Search for the cell housing the specified text and yield its (X, Y) center coordinate. 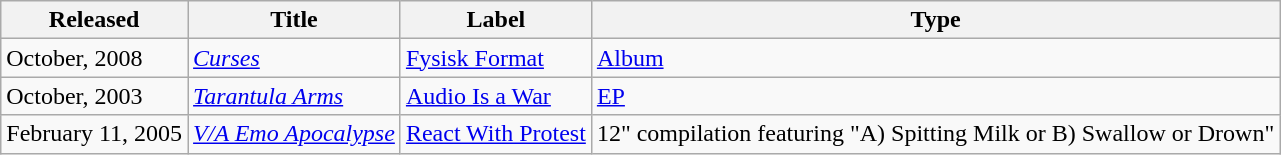
Title (294, 20)
Label (496, 20)
Curses (294, 58)
February 11, 2005 (94, 134)
Album (935, 58)
V/A Emo Apocalypse (294, 134)
EP (935, 96)
October, 2008 (94, 58)
12" compilation featuring "A) Spitting Milk or B) Swallow or Drown" (935, 134)
Fysisk Format (496, 58)
Released (94, 20)
October, 2003 (94, 96)
React With Protest (496, 134)
Type (935, 20)
Audio Is a War (496, 96)
Tarantula Arms (294, 96)
